Scan for the cell matching the given text and deliver its (X, Y) coordinate at center. 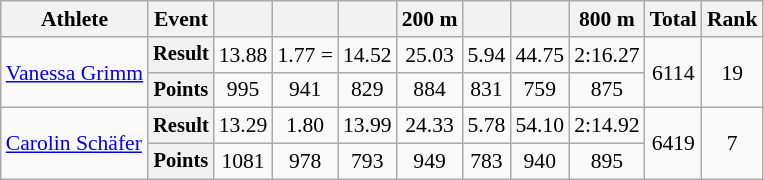
800 m (606, 19)
Event (181, 19)
Carolin Schäfer (74, 144)
5.78 (486, 126)
1.80 (304, 126)
759 (540, 90)
54.10 (540, 126)
941 (304, 90)
7 (732, 144)
829 (368, 90)
995 (244, 90)
831 (486, 90)
940 (540, 162)
Athlete (74, 19)
1.77 = (304, 55)
13.88 (244, 55)
949 (430, 162)
875 (606, 90)
783 (486, 162)
5.94 (486, 55)
44.75 (540, 55)
25.03 (430, 55)
14.52 (368, 55)
Vanessa Grimm (74, 72)
200 m (430, 19)
13.99 (368, 126)
2:16.27 (606, 55)
Total (674, 19)
19 (732, 72)
6419 (674, 144)
884 (430, 90)
978 (304, 162)
13.29 (244, 126)
2:14.92 (606, 126)
24.33 (430, 126)
1081 (244, 162)
6114 (674, 72)
793 (368, 162)
Rank (732, 19)
895 (606, 162)
